Locate the cell with the specified text and output its [X, Y] center coordinate. 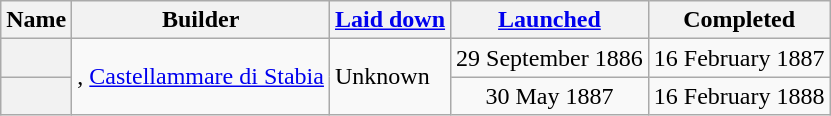
16 February 1888 [739, 96]
Launched [550, 20]
Builder [201, 20]
Unknown [390, 77]
Name [36, 20]
Laid down [390, 20]
16 February 1887 [739, 58]
30 May 1887 [550, 96]
, Castellammare di Stabia [201, 77]
Completed [739, 20]
29 September 1886 [550, 58]
